Return the [X, Y] coordinate for the center point of the cell that contains the specified text.  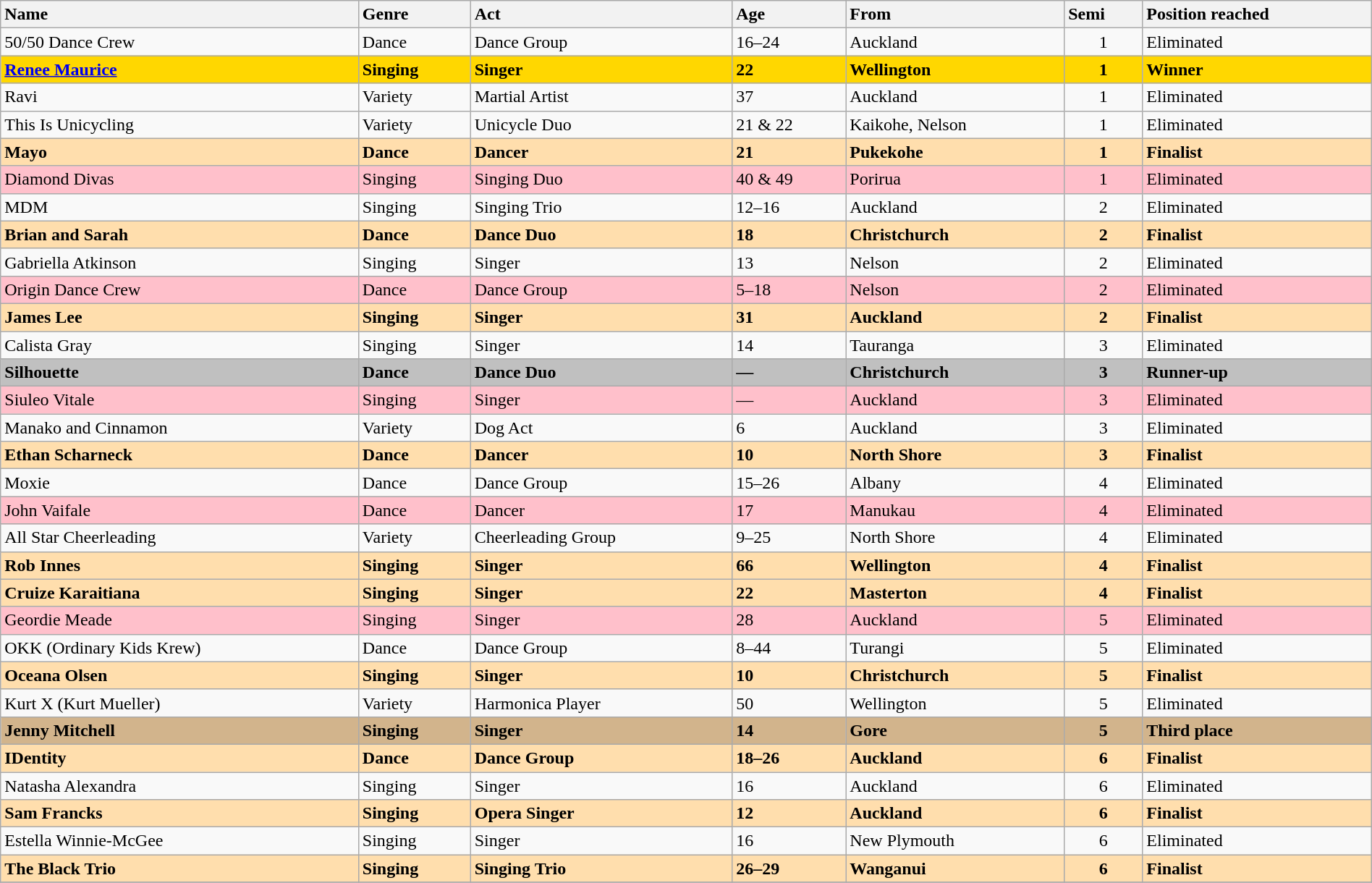
All Star Cheerleading [179, 538]
Renee Maurice [179, 69]
Origin Dance Crew [179, 290]
9–25 [789, 538]
From [955, 14]
50/50 Dance Crew [179, 42]
Estella Winnie-McGee [179, 841]
12 [789, 814]
16–24 [789, 42]
21 [789, 152]
Sam Francks [179, 814]
Calista Gray [179, 345]
Harmonica Player [601, 703]
Pukekohe [955, 152]
OKK (Ordinary Kids Krew) [179, 648]
40 & 49 [789, 179]
Third place [1257, 730]
Singing Duo [601, 179]
Gore [955, 730]
Unicycle Duo [601, 124]
Brian and Sarah [179, 235]
Ravi [179, 97]
Kurt X (Kurt Mueller) [179, 703]
Geordie Meade [179, 620]
13 [789, 262]
Mayo [179, 152]
Wanganui [955, 869]
IDentity [179, 758]
John Vaifale [179, 510]
Runner-up [1257, 373]
Albany [955, 483]
Siuleo Vitale [179, 400]
Manako and Cinnamon [179, 428]
Act [601, 14]
Genre [414, 14]
8–44 [789, 648]
Silhouette [179, 373]
17 [789, 510]
15–26 [789, 483]
James Lee [179, 317]
31 [789, 317]
Manukau [955, 510]
Semi [1104, 14]
Cruize Karaitiana [179, 593]
5–18 [789, 290]
Masterton [955, 593]
26–29 [789, 869]
Position reached [1257, 14]
Oceana Olsen [179, 675]
28 [789, 620]
Jenny Mitchell [179, 730]
Tauranga [955, 345]
Natasha Alexandra [179, 785]
37 [789, 97]
New Plymouth [955, 841]
12–16 [789, 207]
Martial Artist [601, 97]
Diamond Divas [179, 179]
Gabriella Atkinson [179, 262]
21 & 22 [789, 124]
Moxie [179, 483]
Porirua [955, 179]
Opera Singer [601, 814]
Winner [1257, 69]
Dog Act [601, 428]
Name [179, 14]
Age [789, 14]
This Is Unicycling [179, 124]
Ethan Scharneck [179, 455]
Cheerleading Group [601, 538]
Turangi [955, 648]
MDM [179, 207]
18 [789, 235]
The Black Trio [179, 869]
66 [789, 565]
Rob Innes [179, 565]
18–26 [789, 758]
Kaikohe, Nelson [955, 124]
50 [789, 703]
